Return (x, y) of the center of cell containing provided text 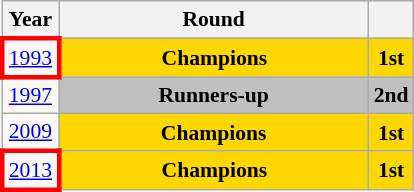
1993 (30, 58)
2009 (30, 132)
2nd (392, 96)
1997 (30, 96)
Round (214, 20)
2013 (30, 170)
Runners-up (214, 96)
Year (30, 20)
